Scan for the cell matching the given text and deliver its (X, Y) coordinate at center. 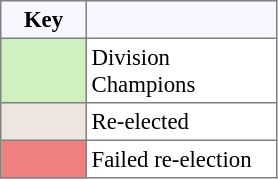
Key (44, 20)
Failed re-election (181, 159)
Re-elected (181, 122)
Division Champions (181, 70)
